Output the [X, Y] coordinate of the center of the cell containing the given text.  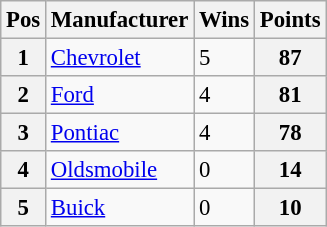
Manufacturer [120, 20]
Pos [24, 20]
Pontiac [120, 133]
Ford [120, 95]
10 [290, 208]
Wins [224, 20]
2 [24, 95]
14 [290, 170]
Chevrolet [120, 58]
87 [290, 58]
1 [24, 58]
Points [290, 20]
78 [290, 133]
Buick [120, 208]
3 [24, 133]
Oldsmobile [120, 170]
81 [290, 95]
